Determine the (x, y) coordinate at the center of the cell enclosing the given text.  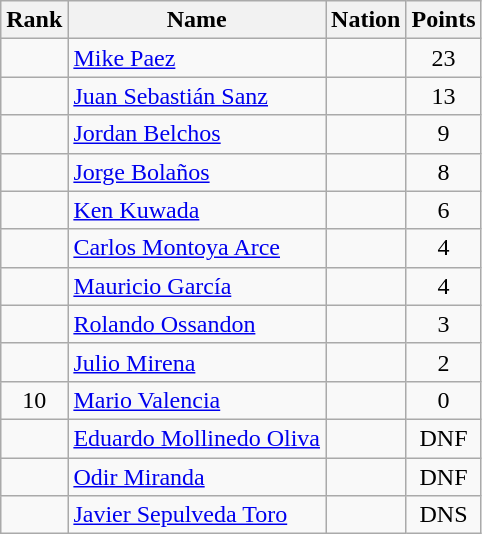
Carlos Montoya Arce (197, 248)
Mario Valencia (197, 400)
3 (444, 324)
Rank (34, 20)
Nation (366, 20)
DNS (444, 515)
Jordan Belchos (197, 134)
13 (444, 96)
Eduardo Mollinedo Oliva (197, 438)
6 (444, 210)
Javier Sepulveda Toro (197, 515)
9 (444, 134)
Rolando Ossandon (197, 324)
Jorge Bolaños (197, 172)
Juan Sebastián Sanz (197, 96)
23 (444, 58)
10 (34, 400)
Name (197, 20)
Mauricio García (197, 286)
Odir Miranda (197, 477)
2 (444, 362)
8 (444, 172)
Points (444, 20)
Ken Kuwada (197, 210)
0 (444, 400)
Julio Mirena (197, 362)
Mike Paez (197, 58)
